For the text-containing cell, return its midpoint in [x, y] coordinate format. 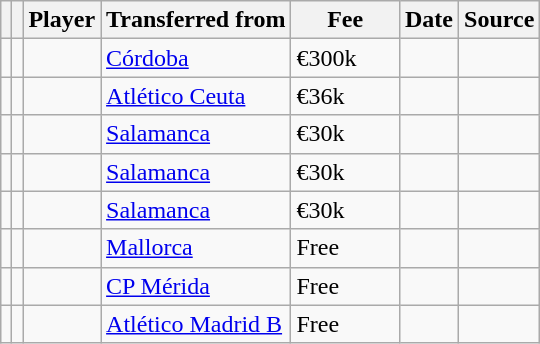
Atlético Madrid B [196, 324]
Atlético Ceuta [196, 96]
Source [500, 20]
Player [62, 20]
€300k [346, 58]
Mallorca [196, 248]
CP Mérida [196, 286]
Transferred from [196, 20]
Córdoba [196, 58]
€36k [346, 96]
Date [428, 20]
Fee [346, 20]
